Return [x, y] of the center of cell containing provided text 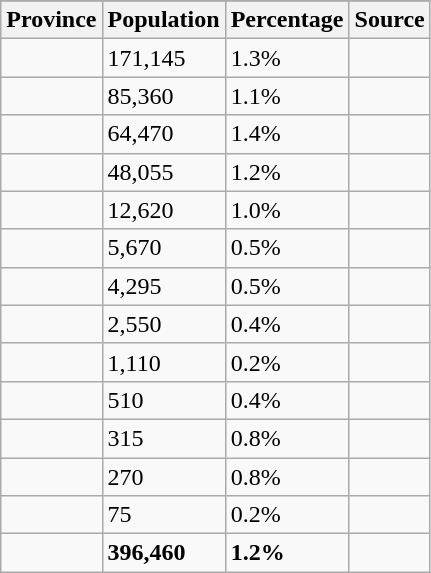
5,670 [164, 248]
171,145 [164, 58]
85,360 [164, 96]
64,470 [164, 134]
315 [164, 438]
396,460 [164, 553]
48,055 [164, 172]
510 [164, 400]
1.1% [287, 96]
75 [164, 515]
Percentage [287, 20]
Province [52, 20]
4,295 [164, 286]
Population [164, 20]
1.3% [287, 58]
Source [390, 20]
2,550 [164, 324]
1,110 [164, 362]
270 [164, 477]
1.4% [287, 134]
12,620 [164, 210]
1.0% [287, 210]
